Detect which cell encompasses the target text, then output its (X, Y) center coordinate. 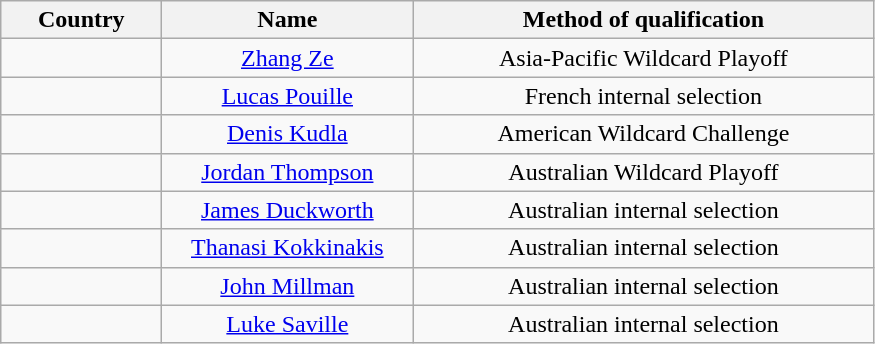
Asia-Pacific Wildcard Playoff (644, 58)
Country (82, 20)
James Duckworth (288, 210)
John Millman (288, 286)
American Wildcard Challenge (644, 134)
Denis Kudla (288, 134)
Lucas Pouille (288, 96)
Jordan Thompson (288, 172)
Name (288, 20)
Luke Saville (288, 324)
Australian Wildcard Playoff (644, 172)
Method of qualification (644, 20)
Zhang Ze (288, 58)
French internal selection (644, 96)
Thanasi Kokkinakis (288, 248)
